Provide the [x, y] coordinate of the cell's center where the given text is located.  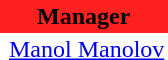
Manager [84, 16]
